Detect which cell encompasses the target text, then output its (x, y) center coordinate. 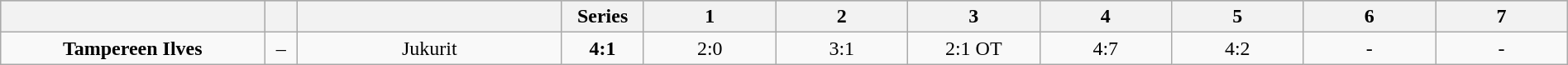
4:7 (1106, 48)
Series (603, 17)
7 (1502, 17)
4 (1106, 17)
5 (1238, 17)
3 (974, 17)
Tampereen Ilves (132, 48)
– (281, 48)
2 (842, 17)
4:1 (603, 48)
4:2 (1238, 48)
3:1 (842, 48)
6 (1370, 17)
Jukurit (430, 48)
1 (710, 17)
2:0 (710, 48)
2:1 OT (974, 48)
